Determine the (X, Y) coordinate at the center of the cell enclosing the given text.  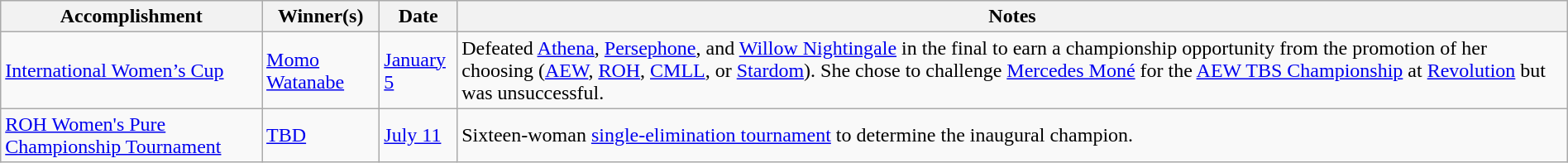
Momo Watanabe (321, 70)
July 11 (418, 136)
TBD (321, 136)
Accomplishment (131, 17)
International Women’s Cup (131, 70)
ROH Women's Pure Championship Tournament (131, 136)
January 5 (418, 70)
Winner(s) (321, 17)
Sixteen-woman single-elimination tournament to determine the inaugural champion. (1012, 136)
Date (418, 17)
Notes (1012, 17)
